Detect which cell encompasses the target text, then output its [x, y] center coordinate. 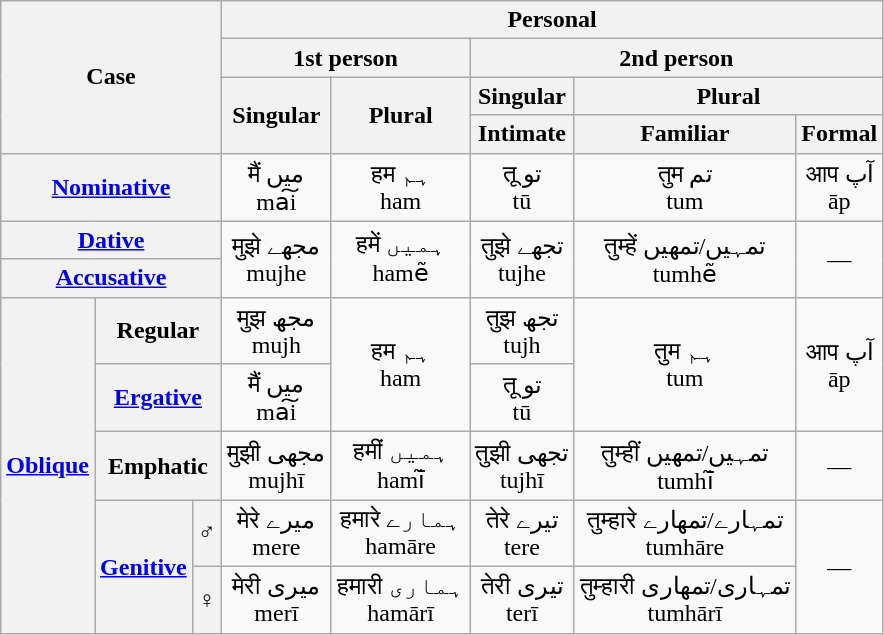
तेरे تیرےtere [522, 534]
तुझे تجھےtujhe [522, 259]
2nd person [676, 58]
Personal [552, 20]
हमारी ہماریhamārī [400, 600]
तुम ہمtum [685, 364]
Nominative [112, 187]
Emphatic [158, 466]
हमारे ہمارےhamāre [400, 534]
Dative [112, 240]
मुझी مجھیmujhī [276, 466]
तुम्हीं تمہیں/تمھیںtumhī̃ [685, 466]
Intimate [522, 134]
मेरे میرےmere [276, 534]
1st person [346, 58]
Familiar [685, 134]
मुझे مجھےmujhe [276, 259]
मुझ مجھmujh [276, 330]
Regular [158, 330]
Ergative [158, 398]
तुझ تجھtujh [522, 330]
Genitive [144, 566]
तुम्हें تمہیں/تمھیںtumhẽ [685, 259]
♀ [206, 600]
हमें ہمیںhamẽ [400, 259]
तुम تمtum [685, 187]
तुम्हारे تمہارے/تمھارےtumhāre [685, 534]
तुझी تجھیtujhī [522, 466]
Case [112, 77]
हमीं ہمیںhamī̃ [400, 466]
तुम्हारी تمہاری/تمھاریtumhārī [685, 600]
Oblique [48, 465]
♂ [206, 534]
मेरी میریmerī [276, 600]
तेरी تیریterī [522, 600]
Accusative [112, 278]
Formal [840, 134]
